Extract the [x, y] coordinate from the center of the cell holding the provided text.  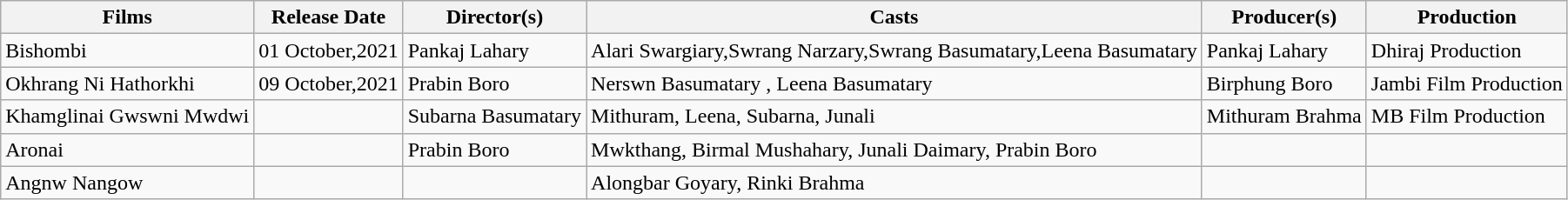
Producer(s) [1284, 17]
Alongbar Goyary, Rinki Brahma [895, 183]
Mwkthang, Birmal Mushahary, Junali Daimary, Prabin Boro [895, 150]
Dhiraj Production [1467, 50]
Subarna Basumatary [494, 117]
01 October,2021 [329, 50]
Casts [895, 17]
Bishombi [127, 50]
Alari Swargiary,Swrang Narzary,Swrang Basumatary,Leena Basumatary [895, 50]
Okhrang Ni Hathorkhi [127, 83]
09 October,2021 [329, 83]
Angnw Nangow [127, 183]
Release Date [329, 17]
Jambi Film Production [1467, 83]
Films [127, 17]
Production [1467, 17]
MB Film Production [1467, 117]
Mithuram Brahma [1284, 117]
Khamglinai Gwswni Mwdwi [127, 117]
Birphung Boro [1284, 83]
Director(s) [494, 17]
Aronai [127, 150]
Nerswn Basumatary , Leena Basumatary [895, 83]
Mithuram, Leena, Subarna, Junali [895, 117]
